Scan for the cell matching the given text and deliver its [X, Y] coordinate at center. 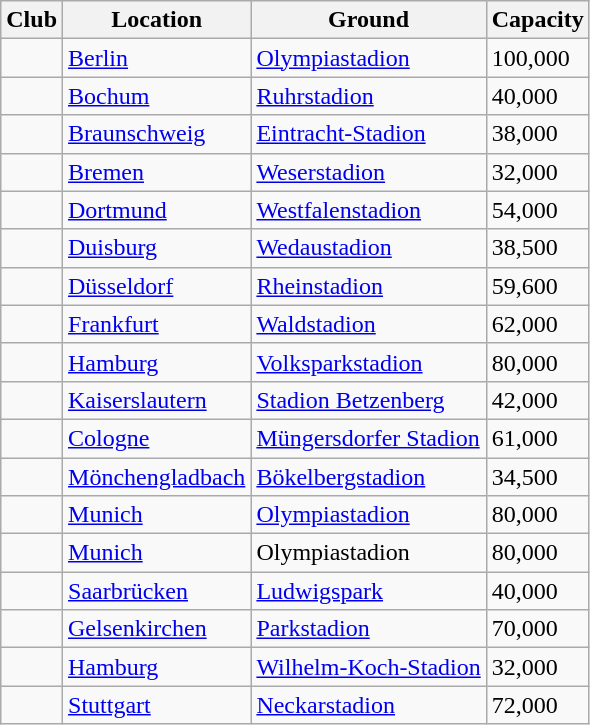
Dortmund [157, 210]
34,500 [538, 477]
Müngersdorfer Stadion [368, 438]
Location [157, 20]
Ground [368, 20]
Ludwigspark [368, 591]
Wedaustadion [368, 248]
42,000 [538, 400]
100,000 [538, 58]
Bremen [157, 172]
Eintracht-Stadion [368, 134]
Bochum [157, 96]
Westfalenstadion [368, 210]
61,000 [538, 438]
Weserstadion [368, 172]
Cologne [157, 438]
Düsseldorf [157, 286]
Stadion Betzenberg [368, 400]
Frankfurt [157, 324]
Volksparkstadion [368, 362]
Stuttgart [157, 705]
Parkstadion [368, 629]
62,000 [538, 324]
70,000 [538, 629]
Berlin [157, 58]
Gelsenkirchen [157, 629]
72,000 [538, 705]
Braunschweig [157, 134]
59,600 [538, 286]
Duisburg [157, 248]
Rheinstadion [368, 286]
54,000 [538, 210]
38,500 [538, 248]
Neckarstadion [368, 705]
Kaiserslautern [157, 400]
38,000 [538, 134]
Club [32, 20]
Capacity [538, 20]
Waldstadion [368, 324]
Ruhrstadion [368, 96]
Bökelbergstadion [368, 477]
Saarbrücken [157, 591]
Wilhelm-Koch-Stadion [368, 667]
Mönchengladbach [157, 477]
